From the cell containing the given text, extract its center point as [X, Y] coordinate. 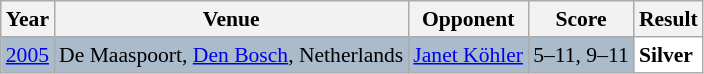
5–11, 9–11 [581, 55]
Janet Köhler [468, 55]
Silver [668, 55]
De Maaspoort, Den Bosch, Netherlands [231, 55]
2005 [28, 55]
Opponent [468, 19]
Year [28, 19]
Result [668, 19]
Venue [231, 19]
Score [581, 19]
